Locate the cell with the specified text and output its [X, Y] center coordinate. 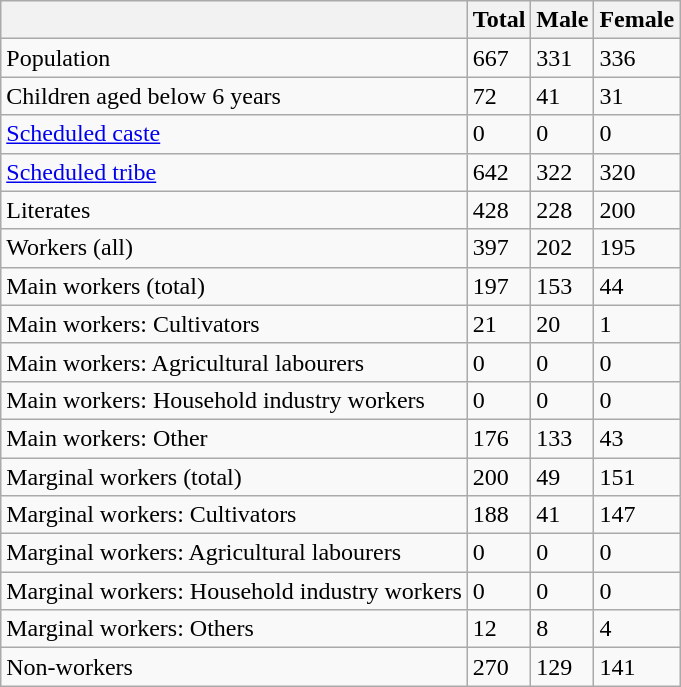
228 [562, 210]
72 [499, 96]
Marginal workers: Household industry workers [234, 591]
176 [499, 438]
Main workers: Agricultural labourers [234, 362]
Main workers (total) [234, 286]
44 [637, 286]
151 [637, 477]
Main workers: Other [234, 438]
202 [562, 248]
4 [637, 629]
133 [562, 438]
Marginal workers: Agricultural labourers [234, 553]
Marginal workers (total) [234, 477]
Main workers: Cultivators [234, 324]
Female [637, 20]
336 [637, 58]
320 [637, 172]
197 [499, 286]
21 [499, 324]
397 [499, 248]
Workers (all) [234, 248]
153 [562, 286]
428 [499, 210]
Children aged below 6 years [234, 96]
141 [637, 667]
129 [562, 667]
331 [562, 58]
Scheduled tribe [234, 172]
Male [562, 20]
188 [499, 515]
195 [637, 248]
667 [499, 58]
12 [499, 629]
Marginal workers: Others [234, 629]
Non-workers [234, 667]
147 [637, 515]
49 [562, 477]
Population [234, 58]
270 [499, 667]
322 [562, 172]
Literates [234, 210]
642 [499, 172]
43 [637, 438]
Total [499, 20]
20 [562, 324]
31 [637, 96]
8 [562, 629]
Main workers: Household industry workers [234, 400]
Scheduled caste [234, 134]
Marginal workers: Cultivators [234, 515]
1 [637, 324]
